Detect which cell encompasses the target text, then output its [x, y] center coordinate. 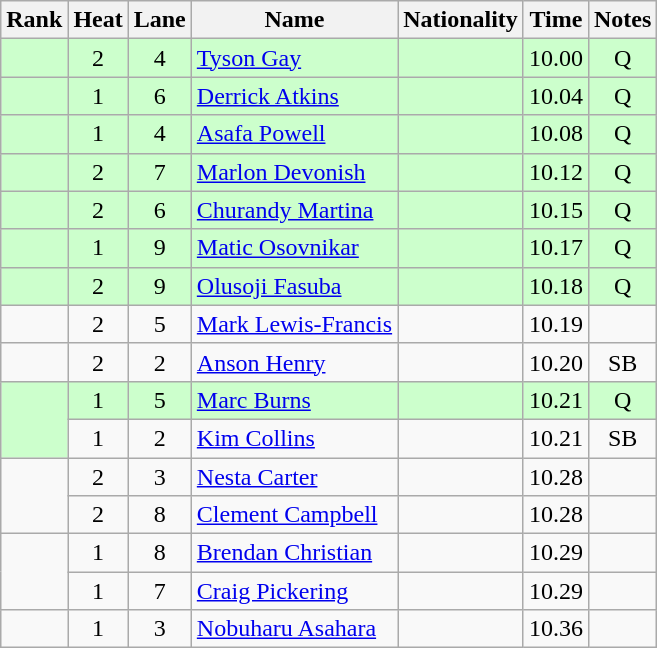
10.00 [556, 58]
Rank [34, 20]
Time [556, 20]
Clement Campbell [294, 515]
Brendan Christian [294, 553]
Anson Henry [294, 362]
Notes [622, 20]
10.18 [556, 286]
Marlon Devonish [294, 172]
10.36 [556, 629]
Churandy Martina [294, 210]
Heat [98, 20]
Derrick Atkins [294, 96]
10.20 [556, 362]
Nobuharu Asahara [294, 629]
10.12 [556, 172]
Name [294, 20]
10.17 [556, 248]
Mark Lewis-Francis [294, 324]
Olusoji Fasuba [294, 286]
Asafa Powell [294, 134]
Matic Osovnikar [294, 248]
Nationality [461, 20]
Lane [160, 20]
Tyson Gay [294, 58]
10.04 [556, 96]
Kim Collins [294, 438]
Nesta Carter [294, 477]
10.15 [556, 210]
10.19 [556, 324]
10.08 [556, 134]
Craig Pickering [294, 591]
Marc Burns [294, 400]
